Determine the (X, Y) coordinate at the center of the cell enclosing the given text.  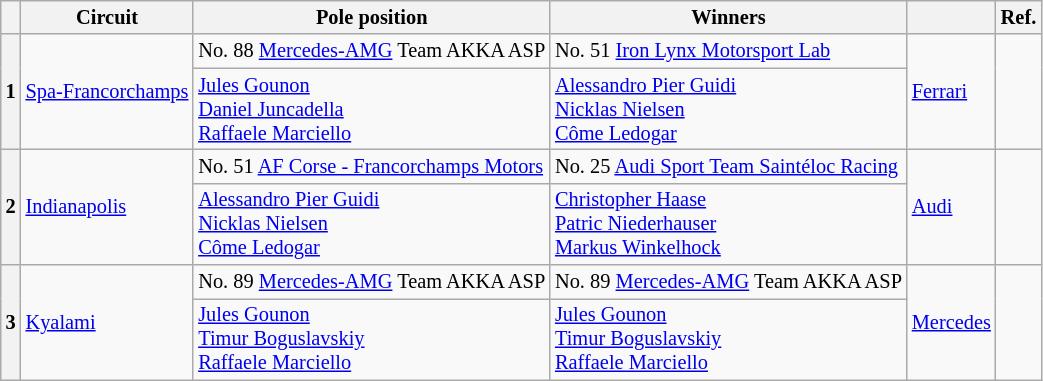
Winners (728, 17)
Ref. (1018, 17)
Ferrari (952, 92)
Spa-Francorchamps (108, 92)
Jules Gounon Daniel Juncadella Raffaele Marciello (372, 109)
No. 51 AF Corse - Francorchamps Motors (372, 166)
1 (11, 92)
No. 51 Iron Lynx Motorsport Lab (728, 51)
2 (11, 206)
No. 88 Mercedes-AMG Team AKKA ASP (372, 51)
Pole position (372, 17)
Circuit (108, 17)
3 (11, 322)
Audi (952, 206)
Kyalami (108, 322)
Indianapolis (108, 206)
Christopher Haase Patric Niederhauser Markus Winkelhock (728, 224)
No. 25 Audi Sport Team Saintéloc Racing (728, 166)
Mercedes (952, 322)
